Locate the cell with the specified text and output its [x, y] center coordinate. 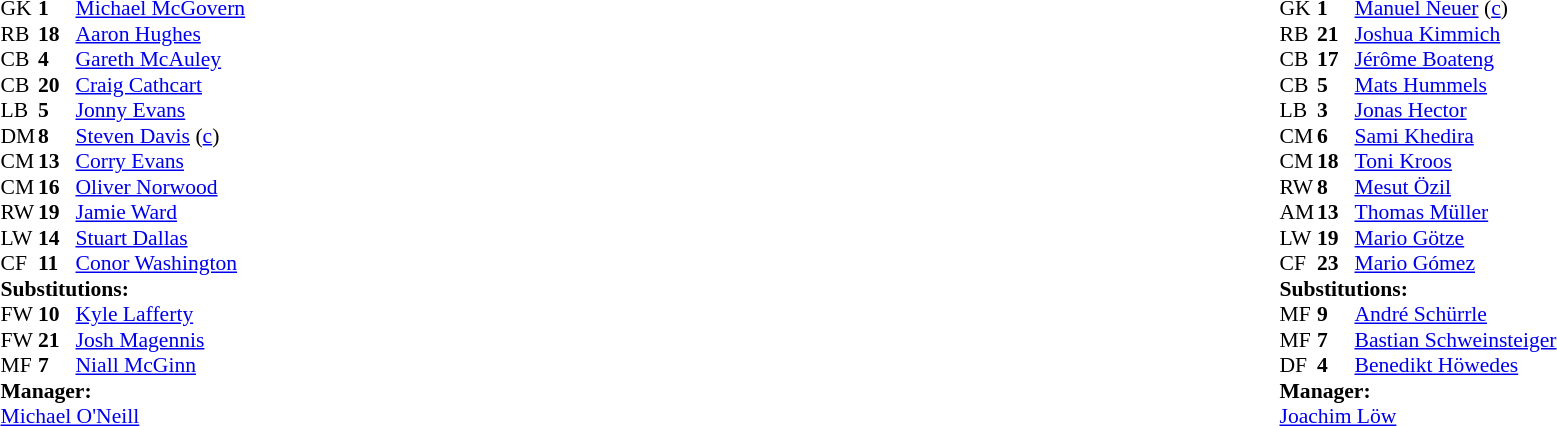
DM [19, 136]
Jamie Ward [161, 213]
Mario Gómez [1455, 263]
Corry Evans [161, 161]
Stuart Dallas [161, 238]
Mario Götze [1455, 238]
André Schürrle [1455, 315]
Aaron Hughes [161, 34]
Gareth McAuley [161, 59]
Niall McGinn [161, 365]
11 [57, 263]
AM [1298, 213]
Thomas Müller [1455, 213]
Steven Davis (c) [161, 136]
Joshua Kimmich [1455, 34]
Toni Kroos [1455, 161]
Bastian Schweinsteiger [1455, 340]
Conor Washington [161, 263]
Jérôme Boateng [1455, 59]
Sami Khedira [1455, 136]
14 [57, 238]
Mats Hummels [1455, 85]
Mesut Özil [1455, 187]
9 [1336, 315]
Josh Magennis [161, 340]
Jonny Evans [161, 111]
17 [1336, 59]
6 [1336, 136]
Oliver Norwood [161, 187]
Benedikt Höwedes [1455, 365]
16 [57, 187]
Craig Cathcart [161, 85]
10 [57, 315]
Kyle Lafferty [161, 315]
Jonas Hector [1455, 111]
3 [1336, 111]
23 [1336, 263]
20 [57, 85]
DF [1298, 365]
